Find where the given text appears and provide that cell's center as (x, y) coordinate. 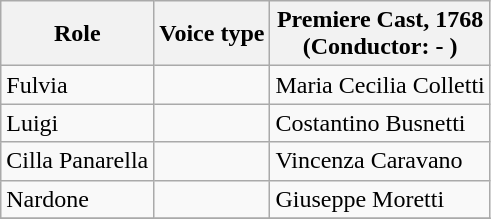
Giuseppe Moretti (380, 199)
Role (78, 34)
Vincenza Caravano (380, 161)
Nardone (78, 199)
Premiere Cast, 1768(Conductor: - ) (380, 34)
Cilla Panarella (78, 161)
Luigi (78, 123)
Fulvia (78, 85)
Voice type (212, 34)
Costantino Busnetti (380, 123)
Maria Cecilia Colletti (380, 85)
